Search for the cell housing the specified text and yield its (x, y) center coordinate. 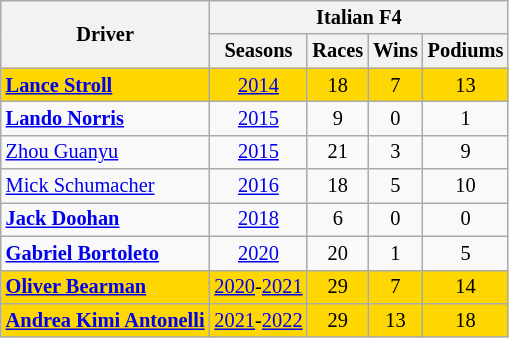
2020-2021 (258, 287)
2020 (258, 253)
Andrea Kimi Antonelli (106, 320)
Italian F4 (358, 17)
Oliver Bearman (106, 287)
Gabriel Bortoleto (106, 253)
21 (338, 152)
Seasons (258, 51)
20 (338, 253)
Lando Norris (106, 118)
2014 (258, 85)
2016 (258, 186)
Jack Doohan (106, 219)
6 (338, 219)
2021-2022 (258, 320)
3 (396, 152)
2018 (258, 219)
Races (338, 51)
Driver (106, 34)
Zhou Guanyu (106, 152)
Wins (396, 51)
Mick Schumacher (106, 186)
14 (466, 287)
10 (466, 186)
Lance Stroll (106, 85)
Podiums (466, 51)
